Detect which cell encompasses the target text, then output its [X, Y] center coordinate. 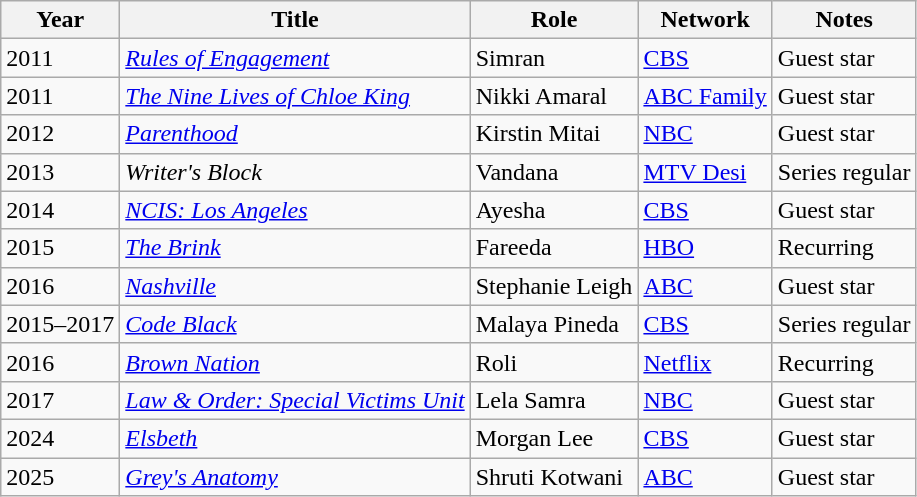
Brown Nation [295, 362]
Ayesha [554, 210]
Roli [554, 362]
2015 [60, 248]
Lela Samra [554, 400]
Rules of Engagement [295, 58]
HBO [705, 248]
2017 [60, 400]
2015–2017 [60, 324]
Year [60, 20]
Writer's Block [295, 172]
Role [554, 20]
Kirstin Mitai [554, 134]
Nikki Amaral [554, 96]
2014 [60, 210]
Malaya Pineda [554, 324]
Simran [554, 58]
ABC Family [705, 96]
Network [705, 20]
Elsbeth [295, 438]
The Brink [295, 248]
Law & Order: Special Victims Unit [295, 400]
NCIS: Los Angeles [295, 210]
Nashville [295, 286]
Stephanie Leigh [554, 286]
The Nine Lives of Chloe King [295, 96]
Morgan Lee [554, 438]
Fareeda [554, 248]
2024 [60, 438]
Netflix [705, 362]
Grey's Anatomy [295, 477]
2025 [60, 477]
Parenthood [295, 134]
Notes [844, 20]
2012 [60, 134]
Shruti Kotwani [554, 477]
2013 [60, 172]
Title [295, 20]
MTV Desi [705, 172]
Vandana [554, 172]
Code Black [295, 324]
